For the text-containing cell, return its midpoint in (x, y) coordinate format. 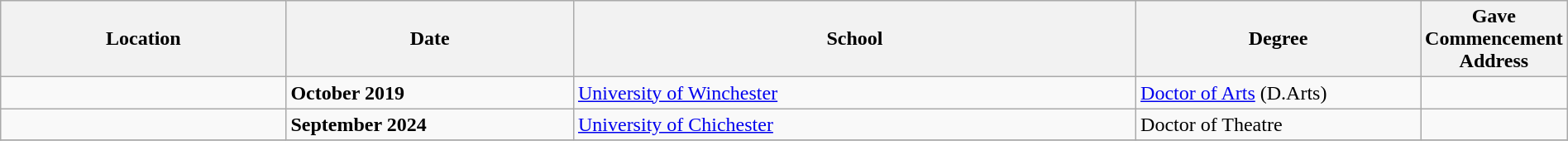
Gave Commencement Address (1494, 39)
University of Chichester (854, 124)
Doctor of Arts (D.Arts) (1279, 93)
September 2024 (430, 124)
Doctor of Theatre (1279, 124)
School (854, 39)
Date (430, 39)
University of Winchester (854, 93)
Location (144, 39)
Degree (1279, 39)
October 2019 (430, 93)
